For the text-containing cell, return its midpoint in (X, Y) coordinate format. 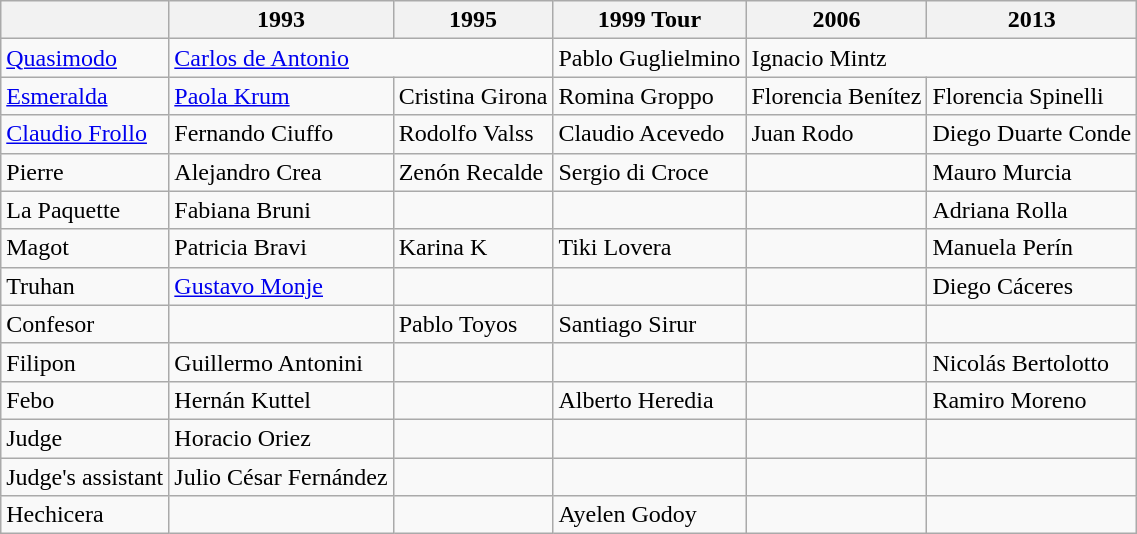
Carlos de Antonio (361, 58)
Judge's assistant (85, 477)
Judge (85, 438)
Patricia Bravi (281, 248)
Pablo Guglielmino (650, 58)
2013 (1032, 20)
Karina K (473, 248)
Diego Cáceres (1032, 286)
Hernán Kuttel (281, 400)
Paola Krum (281, 96)
Magot (85, 248)
Adriana Rolla (1032, 210)
Filipon (85, 362)
La Paquette (85, 210)
Ayelen Godoy (650, 515)
Ramiro Moreno (1032, 400)
Tiki Lovera (650, 248)
Zenón Recalde (473, 172)
Confesor (85, 324)
Claudio Frollo (85, 134)
Pablo Toyos (473, 324)
2006 (836, 20)
Guillermo Antonini (281, 362)
Pierre (85, 172)
Diego Duarte Conde (1032, 134)
Ignacio Mintz (942, 58)
Santiago Sirur (650, 324)
Florencia Spinelli (1032, 96)
1993 (281, 20)
Fabiana Bruni (281, 210)
Rodolfo Valss (473, 134)
Manuela Perín (1032, 248)
Julio César Fernández (281, 477)
Gustavo Monje (281, 286)
Nicolás Bertolotto (1032, 362)
Mauro Murcia (1032, 172)
Romina Groppo (650, 96)
Alejandro Crea (281, 172)
Hechicera (85, 515)
Esmeralda (85, 96)
Horacio Oriez (281, 438)
Claudio Acevedo (650, 134)
Quasimodo (85, 58)
Fernando Ciuffo (281, 134)
Truhan (85, 286)
Cristina Girona (473, 96)
1999 Tour (650, 20)
Juan Rodo (836, 134)
Febo (85, 400)
Florencia Benítez (836, 96)
Alberto Heredia (650, 400)
1995 (473, 20)
Sergio di Croce (650, 172)
